Identify which cell holds the provided text, then report its [X, Y] central coordinate. 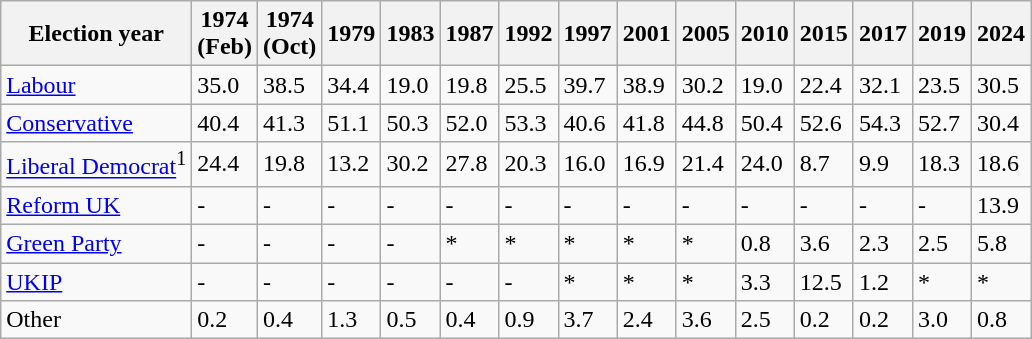
38.9 [646, 85]
0.5 [410, 320]
2.3 [882, 244]
27.8 [470, 164]
2010 [764, 34]
2024 [1002, 34]
20.3 [528, 164]
52.6 [824, 123]
1974(Oct) [289, 34]
40.4 [225, 123]
52.7 [942, 123]
25.5 [528, 85]
35.0 [225, 85]
5.8 [1002, 244]
0.9 [528, 320]
51.1 [352, 123]
21.4 [706, 164]
3.7 [588, 320]
34.4 [352, 85]
1992 [528, 34]
24.4 [225, 164]
22.4 [824, 85]
52.0 [470, 123]
18.6 [1002, 164]
30.5 [1002, 85]
18.3 [942, 164]
32.1 [882, 85]
Other [96, 320]
1997 [588, 34]
Liberal Democrat1 [96, 164]
2001 [646, 34]
2005 [706, 34]
39.7 [588, 85]
16.9 [646, 164]
12.5 [824, 282]
3.0 [942, 320]
1974(Feb) [225, 34]
53.3 [528, 123]
2.4 [646, 320]
40.6 [588, 123]
2019 [942, 34]
44.8 [706, 123]
54.3 [882, 123]
41.8 [646, 123]
8.7 [824, 164]
1.3 [352, 320]
Reform UK [96, 205]
1.2 [882, 282]
Election year [96, 34]
38.5 [289, 85]
2017 [882, 34]
13.9 [1002, 205]
1987 [470, 34]
Green Party [96, 244]
13.2 [352, 164]
50.3 [410, 123]
41.3 [289, 123]
30.4 [1002, 123]
1979 [352, 34]
50.4 [764, 123]
3.3 [764, 282]
24.0 [764, 164]
9.9 [882, 164]
UKIP [96, 282]
23.5 [942, 85]
2015 [824, 34]
Conservative [96, 123]
16.0 [588, 164]
Labour [96, 85]
1983 [410, 34]
